Output the [x, y] coordinate of the center of the cell containing the given text.  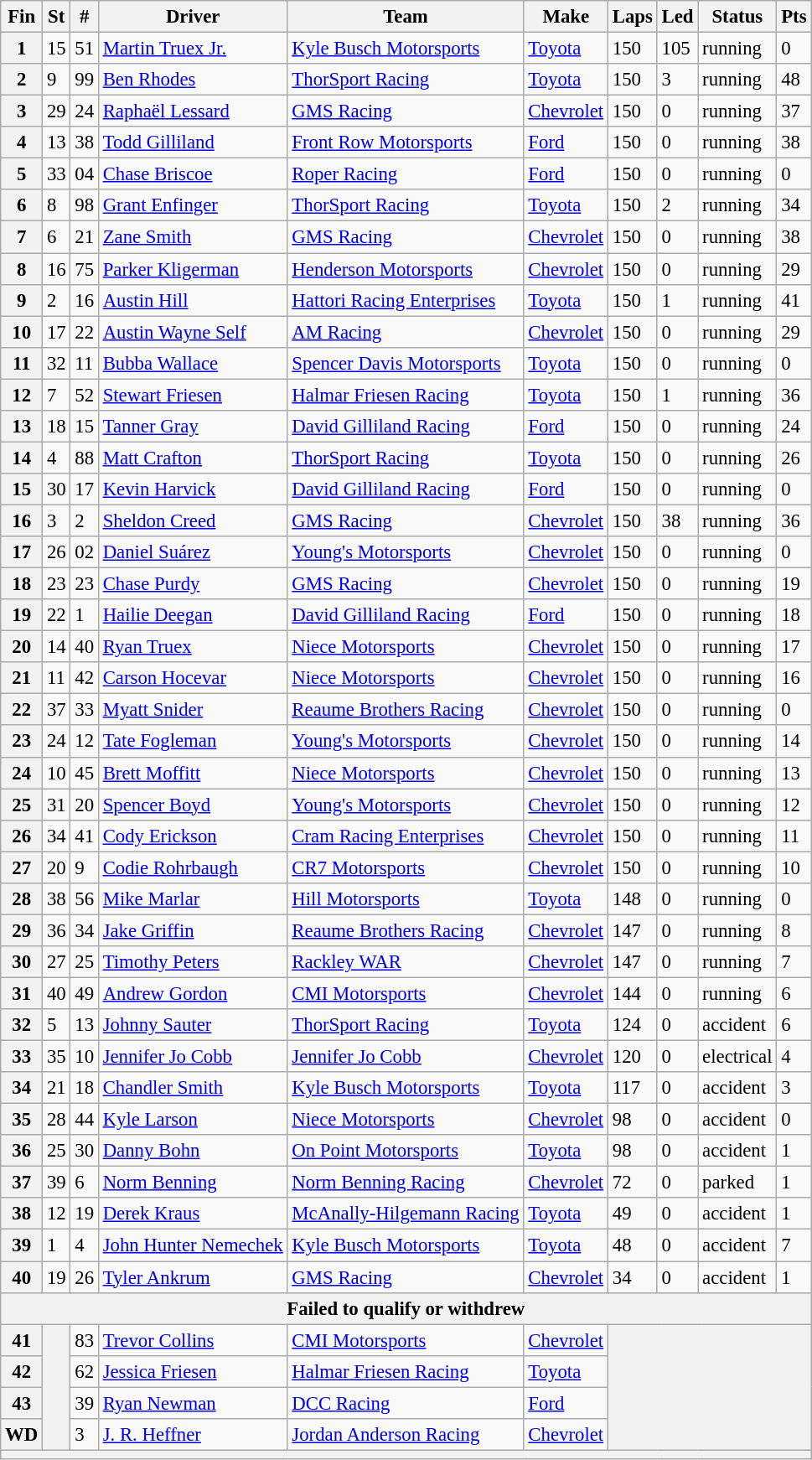
148 [632, 899]
Rackley WAR [406, 962]
Kyle Larson [193, 1120]
Raphaël Lessard [193, 111]
Chase Briscoe [193, 174]
Timothy Peters [193, 962]
43 [22, 1403]
52 [84, 395]
Driver [193, 17]
Andrew Gordon [193, 993]
Codie Rohrbaugh [193, 867]
Tate Fogleman [193, 742]
CR7 Motorsports [406, 867]
Fin [22, 17]
120 [632, 1057]
Jake Griffin [193, 930]
DCC Racing [406, 1403]
AM Racing [406, 332]
Matt Crafton [193, 458]
Chase Purdy [193, 584]
83 [84, 1340]
parked [737, 1183]
Parker Kligerman [193, 269]
51 [84, 49]
Trevor Collins [193, 1340]
Mike Marlar [193, 899]
45 [84, 773]
Cody Erickson [193, 836]
Ben Rhodes [193, 80]
Hattori Racing Enterprises [406, 300]
Norm Benning [193, 1183]
Laps [632, 17]
Danny Bohn [193, 1151]
Daniel Suárez [193, 552]
Make [566, 17]
electrical [737, 1057]
75 [84, 269]
# [84, 17]
Martin Truex Jr. [193, 49]
144 [632, 993]
Todd Gilliland [193, 142]
St [57, 17]
Ryan Newman [193, 1403]
Jessica Friesen [193, 1371]
105 [677, 49]
88 [84, 458]
Austin Hill [193, 300]
Tyler Ankrum [193, 1277]
Kevin Harvick [193, 489]
On Point Motorsports [406, 1151]
Spencer Boyd [193, 805]
Norm Benning Racing [406, 1183]
Failed to qualify or withdrew [406, 1308]
Roper Racing [406, 174]
Spencer Davis Motorsports [406, 363]
Hailie Deegan [193, 615]
Jordan Anderson Racing [406, 1435]
Myatt Snider [193, 710]
Brett Moffitt [193, 773]
Henderson Motorsports [406, 269]
Bubba Wallace [193, 363]
Johnny Sauter [193, 1025]
Cram Racing Enterprises [406, 836]
Sheldon Creed [193, 520]
WD [22, 1435]
Austin Wayne Self [193, 332]
72 [632, 1183]
Grant Enfinger [193, 205]
44 [84, 1120]
56 [84, 899]
Front Row Motorsports [406, 142]
Pts [794, 17]
Status [737, 17]
02 [84, 552]
124 [632, 1025]
Tanner Gray [193, 427]
John Hunter Nemechek [193, 1245]
Led [677, 17]
62 [84, 1371]
117 [632, 1088]
Chandler Smith [193, 1088]
Hill Motorsports [406, 899]
Stewart Friesen [193, 395]
04 [84, 174]
McAnally-Hilgemann Racing [406, 1214]
99 [84, 80]
J. R. Heffner [193, 1435]
Team [406, 17]
Ryan Truex [193, 647]
Zane Smith [193, 237]
Carson Hocevar [193, 678]
Derek Kraus [193, 1214]
